Identify which cell holds the provided text, then report its [x, y] central coordinate. 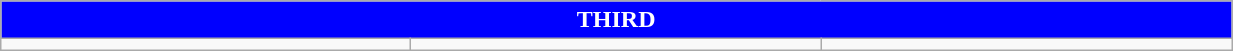
THIRD [616, 20]
